Capture the cell that displays the provided text and extract its (X, Y) central coordinate. 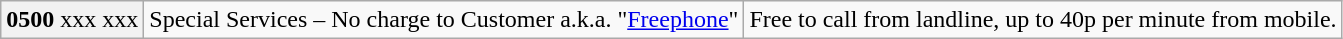
Special Services – No charge to Customer a.k.a. "Freephone" (444, 20)
Free to call from landline, up to 40p per minute from mobile. (1043, 20)
0500 xxx xxx (72, 20)
